Identify which cell holds the provided text, then report its [X, Y] central coordinate. 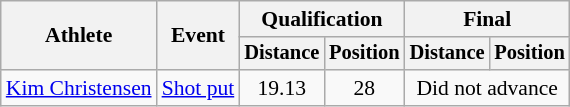
Event [198, 36]
19.13 [282, 88]
Did not advance [488, 88]
28 [364, 88]
Qualification [322, 19]
Final [488, 19]
Kim Christensen [79, 88]
Shot put [198, 88]
Athlete [79, 36]
